Determine the (x, y) coordinate at the center of the cell enclosing the given text.  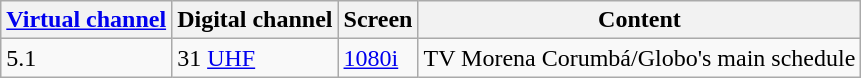
5.1 (86, 58)
Content (640, 20)
31 UHF (255, 58)
Virtual channel (86, 20)
Digital channel (255, 20)
Screen (378, 20)
1080i (378, 58)
TV Morena Corumbá/Globo's main schedule (640, 58)
